Return [x, y] of the center of cell containing provided text 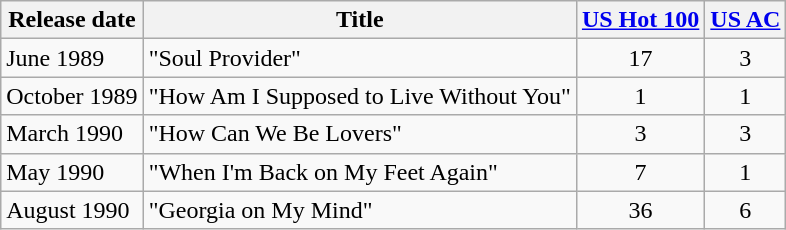
March 1990 [72, 134]
Release date [72, 20]
17 [640, 58]
"When I'm Back on My Feet Again" [360, 172]
6 [746, 210]
US Hot 100 [640, 20]
August 1990 [72, 210]
36 [640, 210]
"Georgia on My Mind" [360, 210]
7 [640, 172]
"Soul Provider" [360, 58]
June 1989 [72, 58]
Title [360, 20]
"How Am I Supposed to Live Without You" [360, 96]
"How Can We Be Lovers" [360, 134]
May 1990 [72, 172]
US AC [746, 20]
October 1989 [72, 96]
